Output the (x, y) coordinate of the center of the cell containing the given text.  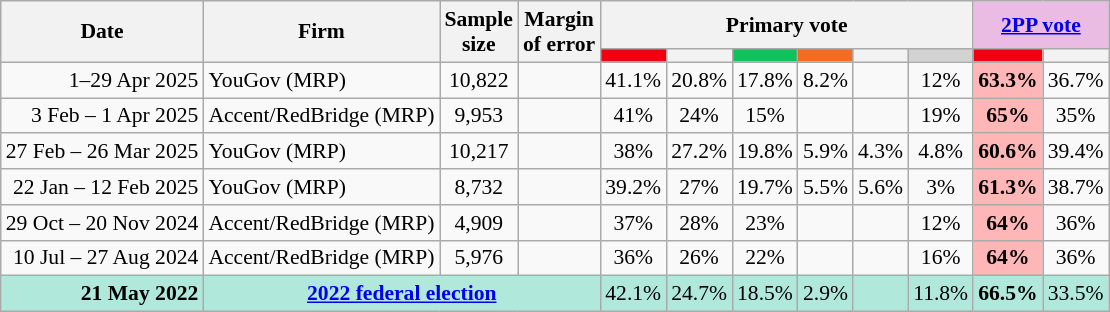
Primary vote (786, 25)
33.5% (1076, 294)
2022 federal election (402, 294)
63.3% (1008, 80)
24.7% (699, 294)
4,909 (479, 223)
27 Feb – 26 Mar 2025 (102, 152)
Marginof error (559, 32)
38% (633, 152)
61.3% (1008, 187)
37% (633, 223)
3 Feb – 1 Apr 2025 (102, 116)
17.8% (765, 80)
35% (1076, 116)
22 Jan – 12 Feb 2025 (102, 187)
Date (102, 32)
3% (940, 187)
4.3% (880, 152)
22% (765, 258)
16% (940, 258)
5.9% (826, 152)
5,976 (479, 258)
27.2% (699, 152)
9,953 (479, 116)
5.5% (826, 187)
4.8% (940, 152)
19% (940, 116)
2.9% (826, 294)
41.1% (633, 80)
60.6% (1008, 152)
23% (765, 223)
10,217 (479, 152)
66.5% (1008, 294)
5.6% (880, 187)
10 Jul – 27 Aug 2024 (102, 258)
2PP vote (1040, 25)
65% (1008, 116)
36.7% (1076, 80)
39.4% (1076, 152)
29 Oct – 20 Nov 2024 (102, 223)
28% (699, 223)
19.7% (765, 187)
39.2% (633, 187)
Firm (321, 32)
10,822 (479, 80)
19.8% (765, 152)
24% (699, 116)
15% (765, 116)
42.1% (633, 294)
8.2% (826, 80)
27% (699, 187)
Samplesize (479, 32)
20.8% (699, 80)
1–29 Apr 2025 (102, 80)
8,732 (479, 187)
26% (699, 258)
38.7% (1076, 187)
41% (633, 116)
11.8% (940, 294)
21 May 2022 (102, 294)
18.5% (765, 294)
